Pinpoint the cell where the given text exists, returning its [x, y] midpoint coordinate. 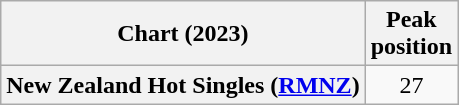
New Zealand Hot Singles (RMNZ) [183, 85]
Chart (2023) [183, 34]
Peakposition [411, 34]
27 [411, 85]
